Find where the given text appears and provide that cell's center as (X, Y) coordinate. 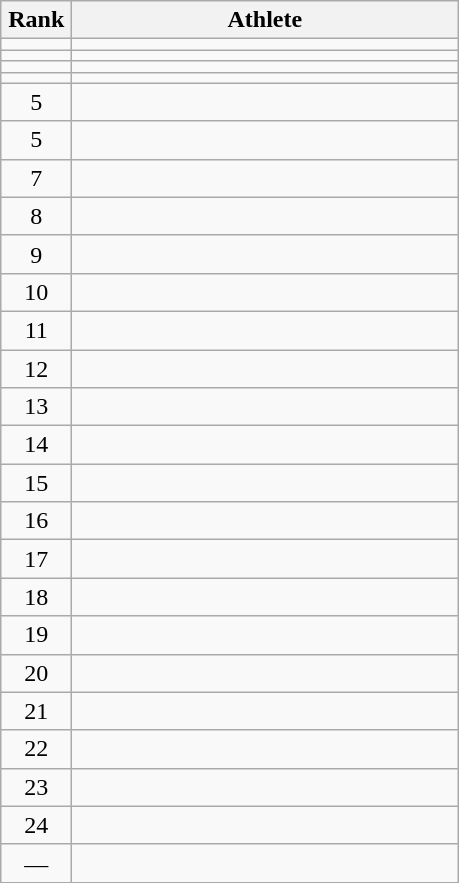
Athlete (265, 20)
9 (36, 254)
22 (36, 749)
19 (36, 635)
Rank (36, 20)
24 (36, 825)
18 (36, 597)
20 (36, 673)
12 (36, 369)
13 (36, 407)
— (36, 863)
15 (36, 483)
11 (36, 330)
10 (36, 292)
7 (36, 178)
8 (36, 216)
16 (36, 521)
17 (36, 559)
21 (36, 711)
23 (36, 787)
14 (36, 445)
